Return the (x, y) coordinate for the center point of the cell that contains the specified text.  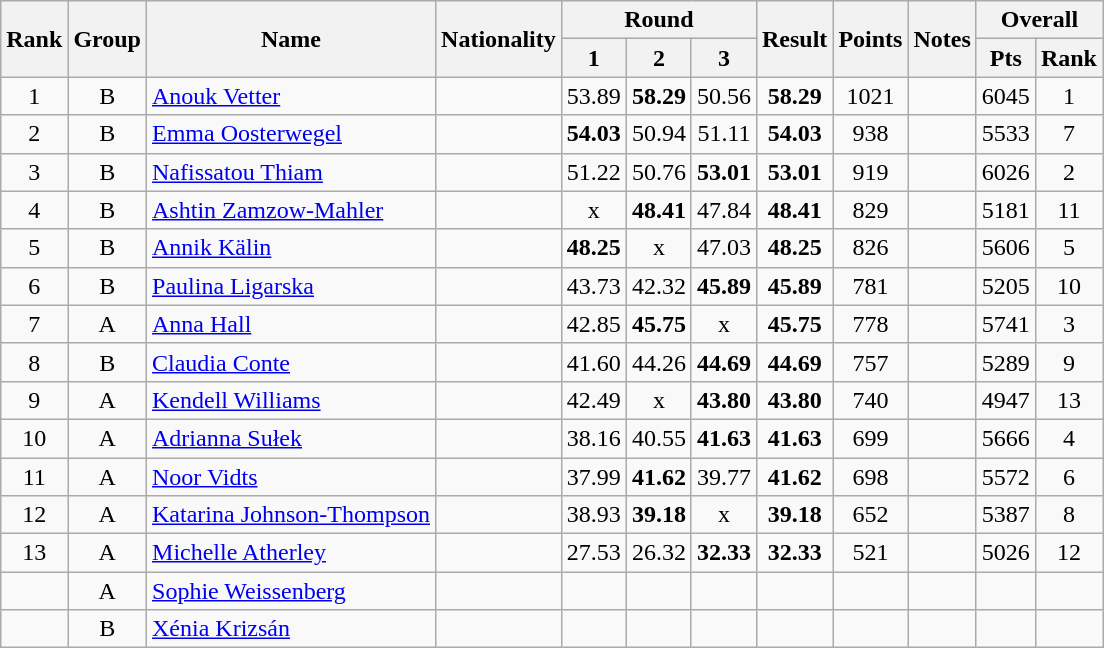
Name (292, 39)
39.77 (724, 477)
938 (870, 134)
Anna Hall (292, 324)
Xénia Krizsán (292, 629)
38.93 (594, 515)
40.55 (658, 438)
53.89 (594, 96)
Pts (1006, 58)
Claudia Conte (292, 362)
50.76 (658, 172)
Anouk Vetter (292, 96)
41.60 (594, 362)
44.26 (658, 362)
699 (870, 438)
5741 (1006, 324)
5289 (1006, 362)
698 (870, 477)
5026 (1006, 553)
740 (870, 400)
51.11 (724, 134)
Paulina Ligarska (292, 286)
778 (870, 324)
27.53 (594, 553)
6026 (1006, 172)
5205 (1006, 286)
5666 (1006, 438)
43.73 (594, 286)
521 (870, 553)
4947 (1006, 400)
Round (658, 20)
Nafissatou Thiam (292, 172)
Emma Oosterwegel (292, 134)
Points (870, 39)
38.16 (594, 438)
Kendell Williams (292, 400)
Noor Vidts (292, 477)
Annik Kälin (292, 248)
Adrianna Sułek (292, 438)
5533 (1006, 134)
6045 (1006, 96)
42.49 (594, 400)
47.84 (724, 210)
Ashtin Zamzow-Mahler (292, 210)
919 (870, 172)
51.22 (594, 172)
26.32 (658, 553)
42.85 (594, 324)
Nationality (499, 39)
Michelle Atherley (292, 553)
5387 (1006, 515)
652 (870, 515)
757 (870, 362)
781 (870, 286)
1021 (870, 96)
50.56 (724, 96)
Group (108, 39)
50.94 (658, 134)
Katarina Johnson-Thompson (292, 515)
826 (870, 248)
Result (794, 39)
5572 (1006, 477)
Sophie Weissenberg (292, 591)
5606 (1006, 248)
5181 (1006, 210)
829 (870, 210)
Overall (1039, 20)
37.99 (594, 477)
42.32 (658, 286)
Notes (942, 39)
47.03 (724, 248)
